For the text-containing cell, return its midpoint in [x, y] coordinate format. 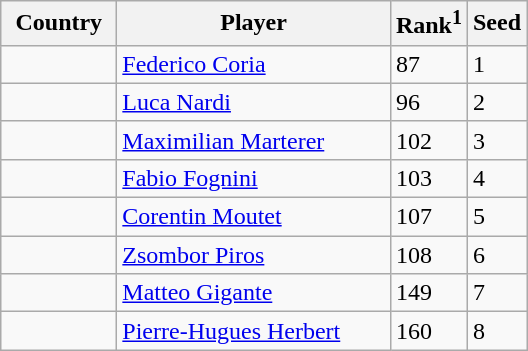
Zsombor Piros [254, 255]
108 [428, 255]
149 [428, 293]
5 [496, 217]
Fabio Fognini [254, 178]
Player [254, 24]
3 [496, 140]
102 [428, 140]
4 [496, 178]
8 [496, 331]
96 [428, 102]
2 [496, 102]
Pierre-Hugues Herbert [254, 331]
Matteo Gigante [254, 293]
Luca Nardi [254, 102]
Country [59, 24]
7 [496, 293]
Corentin Moutet [254, 217]
160 [428, 331]
Rank1 [428, 24]
87 [428, 64]
Maximilian Marterer [254, 140]
6 [496, 255]
103 [428, 178]
Federico Coria [254, 64]
1 [496, 64]
107 [428, 217]
Seed [496, 24]
